Find where the given text appears and provide that cell's center as (x, y) coordinate. 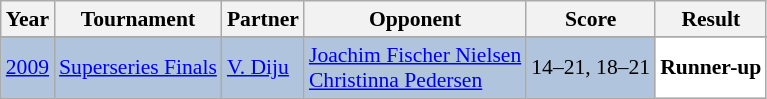
Partner (263, 19)
Tournament (138, 19)
2009 (28, 68)
Score (590, 19)
Result (710, 19)
Opponent (415, 19)
V. Diju (263, 68)
Superseries Finals (138, 68)
Runner-up (710, 68)
Year (28, 19)
14–21, 18–21 (590, 68)
Joachim Fischer Nielsen Christinna Pedersen (415, 68)
